Capture the cell that displays the provided text and extract its [x, y] central coordinate. 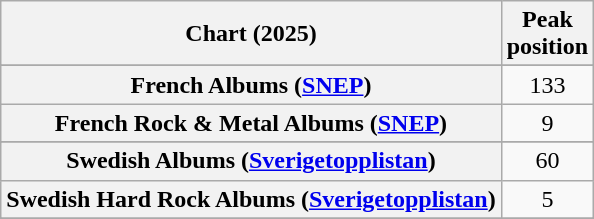
9 [547, 123]
Peakposition [547, 34]
133 [547, 85]
60 [547, 161]
Chart (2025) [251, 34]
Swedish Albums (Sverigetopplistan) [251, 161]
French Rock & Metal Albums (SNEP) [251, 123]
5 [547, 199]
French Albums (SNEP) [251, 85]
Swedish Hard Rock Albums (Sverigetopplistan) [251, 199]
